For the text-containing cell, return its midpoint in (x, y) coordinate format. 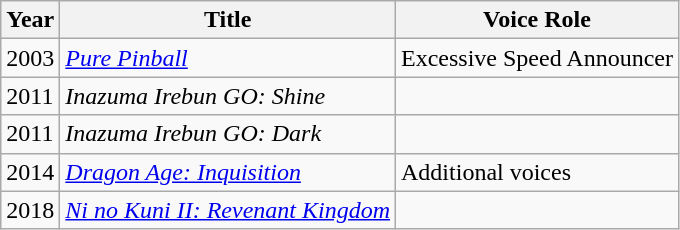
2003 (30, 58)
Voice Role (538, 20)
2018 (30, 210)
Additional voices (538, 172)
Pure Pinball (228, 58)
Inazuma Irebun GO: Shine (228, 96)
Year (30, 20)
Ni no Kuni II: Revenant Kingdom (228, 210)
2014 (30, 172)
Dragon Age: Inquisition (228, 172)
Excessive Speed Announcer (538, 58)
Inazuma Irebun GO: Dark (228, 134)
Title (228, 20)
